Return [x, y] of the center of cell containing provided text 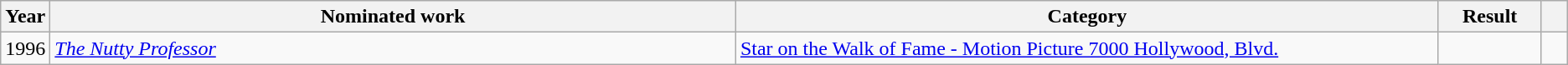
Nominated work [394, 17]
Result [1489, 17]
Category [1087, 17]
Year [25, 17]
Star on the Walk of Fame - Motion Picture 7000 Hollywood, Blvd. [1087, 48]
1996 [25, 48]
The Nutty Professor [394, 48]
